For the text-containing cell, return its midpoint in (X, Y) coordinate format. 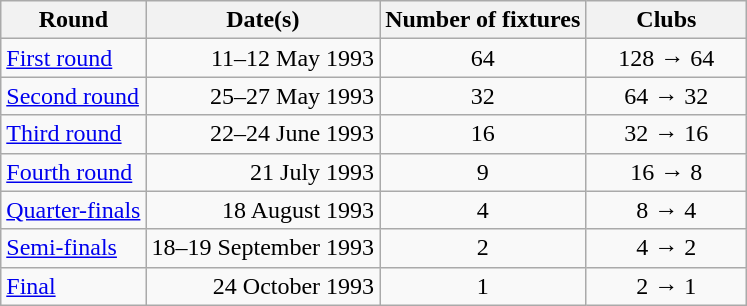
1 (483, 286)
Date(s) (263, 20)
4 (483, 210)
32 (483, 96)
Second round (74, 96)
64 → 32 (666, 96)
Number of fixtures (483, 20)
18–19 September 1993 (263, 248)
25–27 May 1993 (263, 96)
Round (74, 20)
Third round (74, 134)
2 (483, 248)
11–12 May 1993 (263, 58)
18 August 1993 (263, 210)
8 → 4 (666, 210)
21 July 1993 (263, 172)
Semi-finals (74, 248)
Clubs (666, 20)
9 (483, 172)
16 (483, 134)
Final (74, 286)
24 October 1993 (263, 286)
4 → 2 (666, 248)
Quarter-finals (74, 210)
128 → 64 (666, 58)
64 (483, 58)
16 → 8 (666, 172)
Fourth round (74, 172)
First round (74, 58)
2 → 1 (666, 286)
22–24 June 1993 (263, 134)
32 → 16 (666, 134)
